Output the [x, y] coordinate of the center of the cell containing the given text.  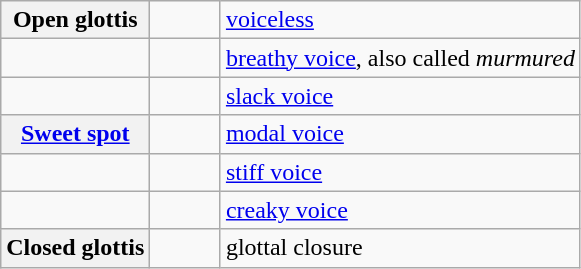
Sweet spot [76, 134]
slack voice [400, 96]
stiff voice [400, 172]
modal voice [400, 134]
creaky voice [400, 210]
Closed glottis [76, 248]
breathy voice, also called murmured [400, 58]
Open glottis [76, 20]
voiceless [400, 20]
glottal closure [400, 248]
